From the cell containing the given text, extract its center point as [x, y] coordinate. 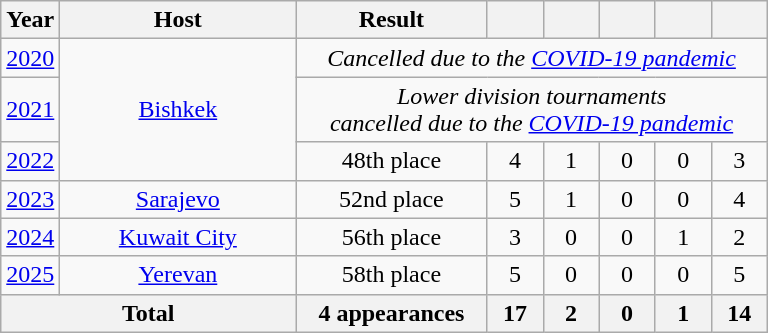
58th place [392, 275]
2024 [30, 237]
56th place [392, 237]
14 [739, 313]
Result [392, 20]
Host [178, 20]
4 appearances [392, 313]
Sarajevo [178, 199]
2025 [30, 275]
17 [515, 313]
Cancelled due to the COVID-19 pandemic [532, 58]
Total [148, 313]
2020 [30, 58]
Bishkek [178, 110]
48th place [392, 161]
Year [30, 20]
Yerevan [178, 275]
2022 [30, 161]
Lower division tournaments cancelled due to the COVID-19 pandemic [532, 110]
2021 [30, 110]
Kuwait City [178, 237]
2023 [30, 199]
52nd place [392, 199]
